Scan for the cell matching the given text and deliver its [X, Y] coordinate at center. 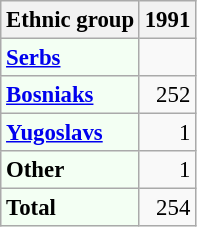
Serbs [70, 58]
Total [70, 208]
Yugoslavs [70, 133]
Bosniaks [70, 95]
Other [70, 170]
254 [167, 208]
Ethnic group [70, 20]
1991 [167, 20]
252 [167, 95]
